Search for the cell housing the specified text and yield its [x, y] center coordinate. 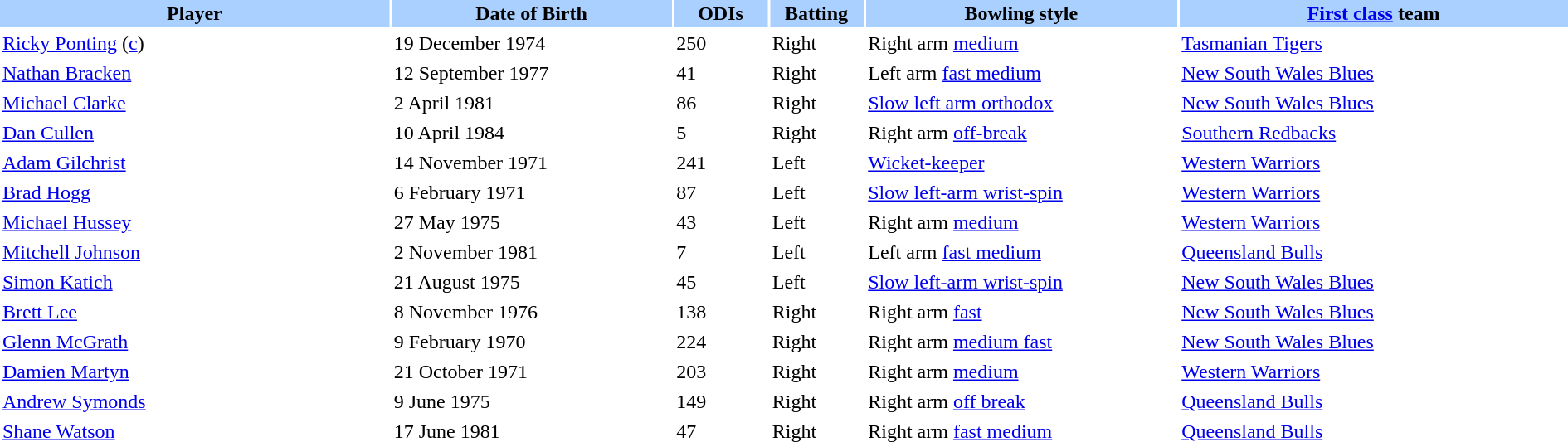
87 [720, 192]
Michael Clarke [194, 103]
Date of Birth [532, 13]
Slow left arm orthodox [1020, 103]
21 October 1971 [532, 372]
Wicket-keeper [1020, 163]
Bowling style [1020, 13]
149 [720, 401]
Brad Hogg [194, 192]
203 [720, 372]
10 April 1984 [532, 133]
27 May 1975 [532, 222]
7 [720, 252]
Right arm off-break [1020, 133]
Player [194, 13]
2 November 1981 [532, 252]
Adam Gilchrist [194, 163]
21 August 1975 [532, 282]
224 [720, 342]
2 April 1981 [532, 103]
ODIs [720, 13]
241 [720, 163]
Dan Cullen [194, 133]
Mitchell Johnson [194, 252]
Right arm medium fast [1020, 342]
6 February 1971 [532, 192]
Ricky Ponting (c) [194, 43]
41 [720, 73]
250 [720, 43]
8 November 1976 [532, 312]
Simon Katich [194, 282]
Brett Lee [194, 312]
14 November 1971 [532, 163]
12 September 1977 [532, 73]
Batting [816, 13]
Nathan Bracken [194, 73]
Glenn McGrath [194, 342]
Damien Martyn [194, 372]
138 [720, 312]
43 [720, 222]
9 February 1970 [532, 342]
Andrew Symonds [194, 401]
9 June 1975 [532, 401]
5 [720, 133]
Michael Hussey [194, 222]
Right arm off break [1020, 401]
Southern Redbacks [1374, 133]
86 [720, 103]
Right arm fast [1020, 312]
19 December 1974 [532, 43]
45 [720, 282]
First class team [1374, 13]
Tasmanian Tigers [1374, 43]
